Return the [X, Y] coordinate for the center point of the cell that contains the specified text.  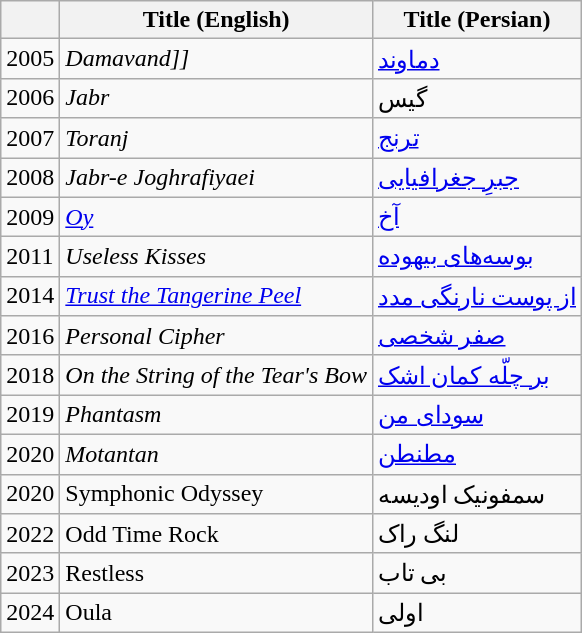
اولى [476, 613]
2006 [30, 98]
2008 [30, 178]
2022 [30, 534]
2009 [30, 217]
2007 [30, 138]
Oy [216, 217]
بی تاب [476, 573]
آخ [476, 217]
جبرِ جغرافیایی [476, 178]
2023 [30, 573]
Motantan [216, 454]
دماوند [476, 59]
2018 [30, 375]
Odd Time Rock [216, 534]
2016 [30, 336]
2014 [30, 296]
سودای من [476, 415]
از پوست نارنگی مدد [476, 296]
Restless [216, 573]
گیس [476, 98]
Jabr-e Joghrafiyaei [216, 178]
2019 [30, 415]
بر چلّه کمان اشک [476, 375]
لنگ راک [476, 534]
On the String of the Tear's Bow [216, 375]
سمفونیک اودیسه [476, 494]
Title (English) [216, 20]
صفر شخصی [476, 336]
Trust the Tangerine Peel [216, 296]
مطنطن [476, 454]
2005 [30, 59]
Symphonic Odyssey [216, 494]
Useless Kisses [216, 257]
Title (Persian) [476, 20]
Phantasm [216, 415]
2011 [30, 257]
Damavand]] [216, 59]
بوسه‌های بیهوده [476, 257]
Personal Cipher [216, 336]
Oula [216, 613]
Jabr [216, 98]
Toranj [216, 138]
2024 [30, 613]
ترنج [476, 138]
